For the text-containing cell, return its midpoint in [x, y] coordinate format. 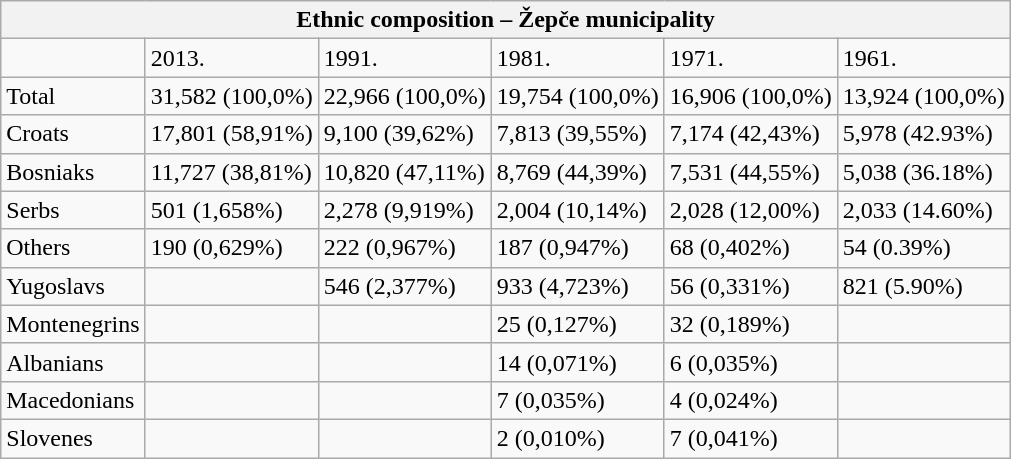
54 (0.39%) [924, 248]
Yugoslavs [73, 286]
546 (2,377%) [404, 286]
5,038 (36.18%) [924, 172]
22,966 (100,0%) [404, 96]
187 (0,947%) [578, 248]
7 (0,041%) [750, 438]
4 (0,024%) [750, 400]
13,924 (100,0%) [924, 96]
Ethnic composition – Žepče municipality [506, 20]
Others [73, 248]
7,174 (42,43%) [750, 134]
9,100 (39,62%) [404, 134]
16,906 (100,0%) [750, 96]
Total [73, 96]
25 (0,127%) [578, 324]
2,033 (14.60%) [924, 210]
19,754 (100,0%) [578, 96]
222 (0,967%) [404, 248]
Bosniaks [73, 172]
Montenegrins [73, 324]
17,801 (58,91%) [232, 134]
32 (0,189%) [750, 324]
31,582 (100,0%) [232, 96]
2 (0,010%) [578, 438]
1961. [924, 58]
821 (5.90%) [924, 286]
6 (0,035%) [750, 362]
Macedonians [73, 400]
2013. [232, 58]
7 (0,035%) [578, 400]
2,004 (10,14%) [578, 210]
1981. [578, 58]
1991. [404, 58]
11,727 (38,81%) [232, 172]
Slovenes [73, 438]
2,278 (9,919%) [404, 210]
1971. [750, 58]
10,820 (47,11%) [404, 172]
501 (1,658%) [232, 210]
8,769 (44,39%) [578, 172]
56 (0,331%) [750, 286]
190 (0,629%) [232, 248]
7,813 (39,55%) [578, 134]
7,531 (44,55%) [750, 172]
Serbs [73, 210]
14 (0,071%) [578, 362]
Albanians [73, 362]
68 (0,402%) [750, 248]
5,978 (42.93%) [924, 134]
2,028 (12,00%) [750, 210]
933 (4,723%) [578, 286]
Croats [73, 134]
